Locate the cell with the specified text and output its [X, Y] center coordinate. 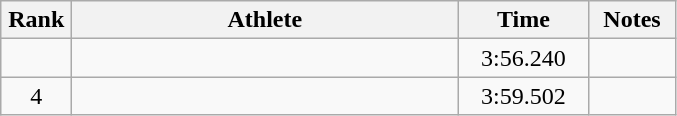
4 [36, 96]
Athlete [265, 20]
Rank [36, 20]
Notes [632, 20]
Time [524, 20]
3:56.240 [524, 58]
3:59.502 [524, 96]
